Pinpoint the cell where the given text exists, returning its (X, Y) midpoint coordinate. 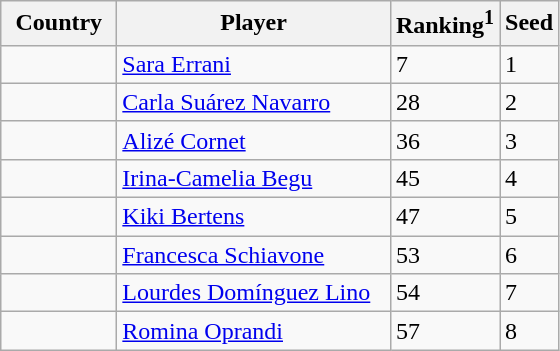
8 (530, 331)
53 (444, 255)
Carla Suárez Navarro (254, 102)
4 (530, 178)
28 (444, 102)
54 (444, 293)
47 (444, 217)
3 (530, 140)
Country (59, 24)
Kiki Bertens (254, 217)
57 (444, 331)
Irina-Camelia Begu (254, 178)
Alizé Cornet (254, 140)
6 (530, 255)
5 (530, 217)
Francesca Schiavone (254, 255)
1 (530, 64)
45 (444, 178)
Player (254, 24)
36 (444, 140)
Romina Oprandi (254, 331)
Lourdes Domínguez Lino (254, 293)
2 (530, 102)
Ranking1 (444, 24)
Sara Errani (254, 64)
Seed (530, 24)
